Output the (x, y) coordinate of the center of the cell containing the given text.  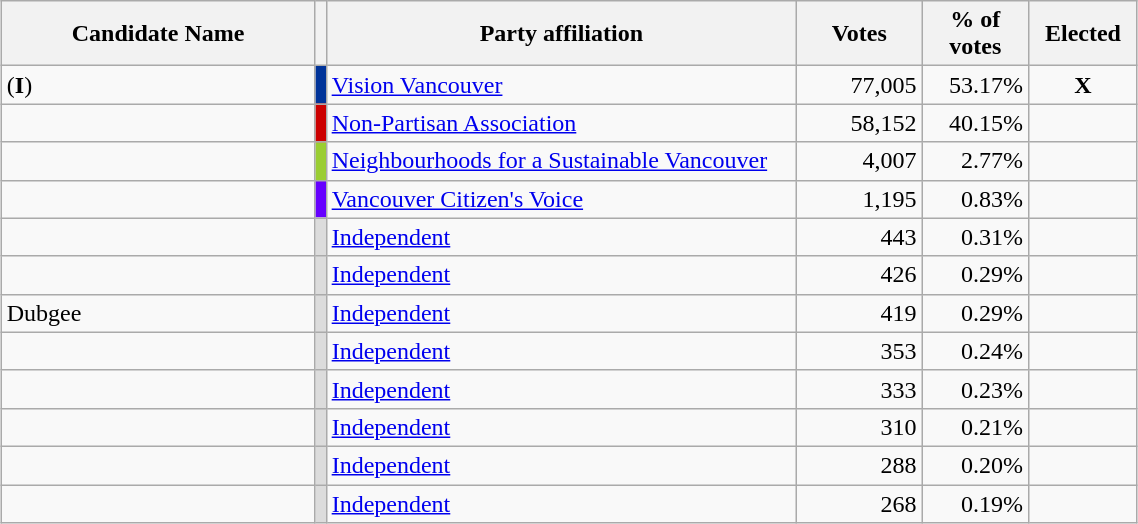
0.19% (976, 503)
333 (860, 389)
% of votes (976, 34)
288 (860, 465)
0.31% (976, 237)
0.24% (976, 351)
426 (860, 275)
Non-Partisan Association (561, 123)
77,005 (860, 85)
Neighbourhoods for a Sustainable Vancouver (561, 161)
Dubgee (158, 313)
310 (860, 427)
443 (860, 237)
Party affiliation (561, 34)
53.17% (976, 85)
4,007 (860, 161)
Vision Vancouver (561, 85)
Candidate Name (158, 34)
419 (860, 313)
268 (860, 503)
2.77% (976, 161)
1,195 (860, 199)
353 (860, 351)
58,152 (860, 123)
0.21% (976, 427)
0.83% (976, 199)
Elected (1084, 34)
40.15% (976, 123)
Votes (860, 34)
X (1084, 85)
Vancouver Citizen's Voice (561, 199)
(I) (158, 85)
0.23% (976, 389)
0.20% (976, 465)
